Return the [X, Y] coordinate for the center point of the cell that contains the specified text.  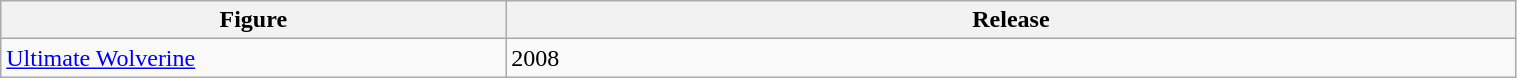
Release [1011, 20]
2008 [1011, 58]
Ultimate Wolverine [254, 58]
Figure [254, 20]
